Identify which cell holds the provided text, then report its (x, y) central coordinate. 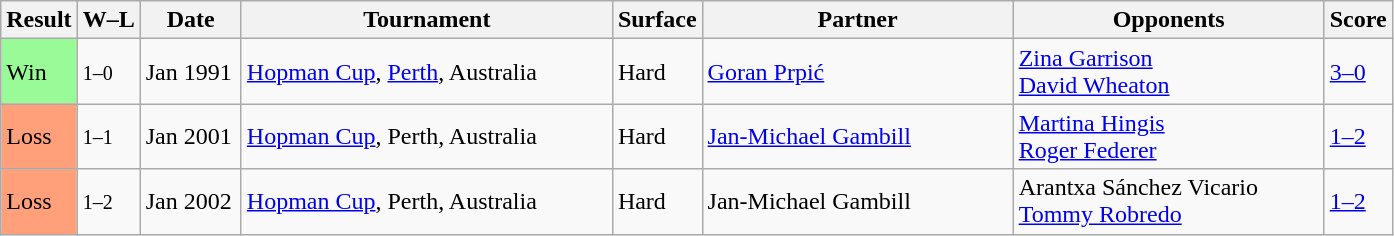
Jan 2001 (190, 136)
Partner (858, 20)
Goran Prpić (858, 72)
Result (39, 20)
Tournament (426, 20)
Score (1358, 20)
Win (39, 72)
3–0 (1358, 72)
W–L (108, 20)
Martina Hingis Roger Federer (1168, 136)
Jan 1991 (190, 72)
1–1 (108, 136)
Date (190, 20)
Zina Garrison David Wheaton (1168, 72)
1–0 (108, 72)
Surface (657, 20)
Opponents (1168, 20)
Jan 2002 (190, 202)
Arantxa Sánchez Vicario Tommy Robredo (1168, 202)
